Return [X, Y] of the center of cell containing provided text 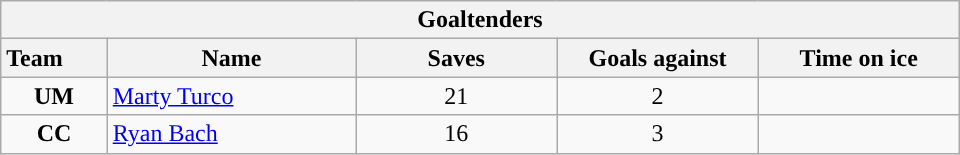
Team [54, 58]
Marty Turco [231, 96]
Name [231, 58]
21 [456, 96]
16 [456, 134]
Ryan Bach [231, 134]
Saves [456, 58]
UM [54, 96]
Goals against [658, 58]
CC [54, 134]
Goaltenders [480, 20]
2 [658, 96]
Time on ice [858, 58]
3 [658, 134]
